Identify which cell holds the provided text, then report its [X, Y] central coordinate. 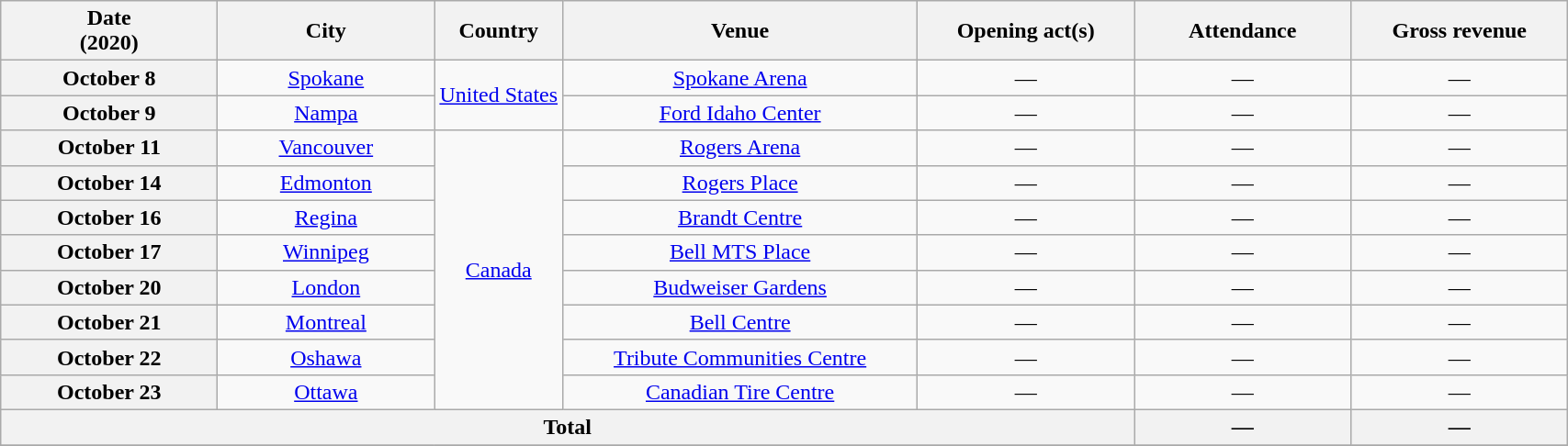
Nampa [326, 113]
October 16 [109, 217]
Tribute Communities Centre [740, 357]
Gross revenue [1460, 31]
Ottawa [326, 392]
Venue [740, 31]
Budweiser Gardens [740, 287]
Oshawa [326, 357]
Montreal [326, 322]
Bell Centre [740, 322]
October 11 [109, 148]
Bell MTS Place [740, 252]
Opening act(s) [1026, 31]
Regina [326, 217]
Vancouver [326, 148]
Winnipeg [326, 252]
October 20 [109, 287]
Rogers Arena [740, 148]
Country [499, 31]
Rogers Place [740, 183]
October 17 [109, 252]
Attendance [1243, 31]
October 23 [109, 392]
United States [499, 95]
Spokane [326, 78]
Brandt Centre [740, 217]
London [326, 287]
Canada [499, 270]
October 22 [109, 357]
October 21 [109, 322]
Total [568, 427]
Ford Idaho Center [740, 113]
October 8 [109, 78]
Spokane Arena [740, 78]
Edmonton [326, 183]
October 14 [109, 183]
City [326, 31]
October 9 [109, 113]
Canadian Tire Centre [740, 392]
Date(2020) [109, 31]
